Provide the [X, Y] coordinate of the cell's center where the given text is located.  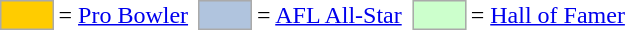
= Pro Bowler [124, 15]
= AFL All-Star [330, 15]
